Capture the cell that displays the provided text and extract its [x, y] central coordinate. 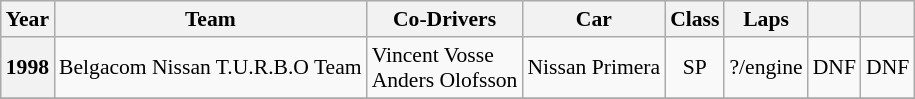
Co-Drivers [445, 19]
?/engine [766, 68]
Nissan Primera [594, 68]
Laps [766, 19]
SP [694, 68]
Belgacom Nissan T.U.R.B.O Team [210, 68]
Car [594, 19]
Year [28, 19]
Class [694, 19]
Vincent Vosse Anders Olofsson [445, 68]
Team [210, 19]
1998 [28, 68]
